Capture the cell that displays the provided text and extract its (X, Y) central coordinate. 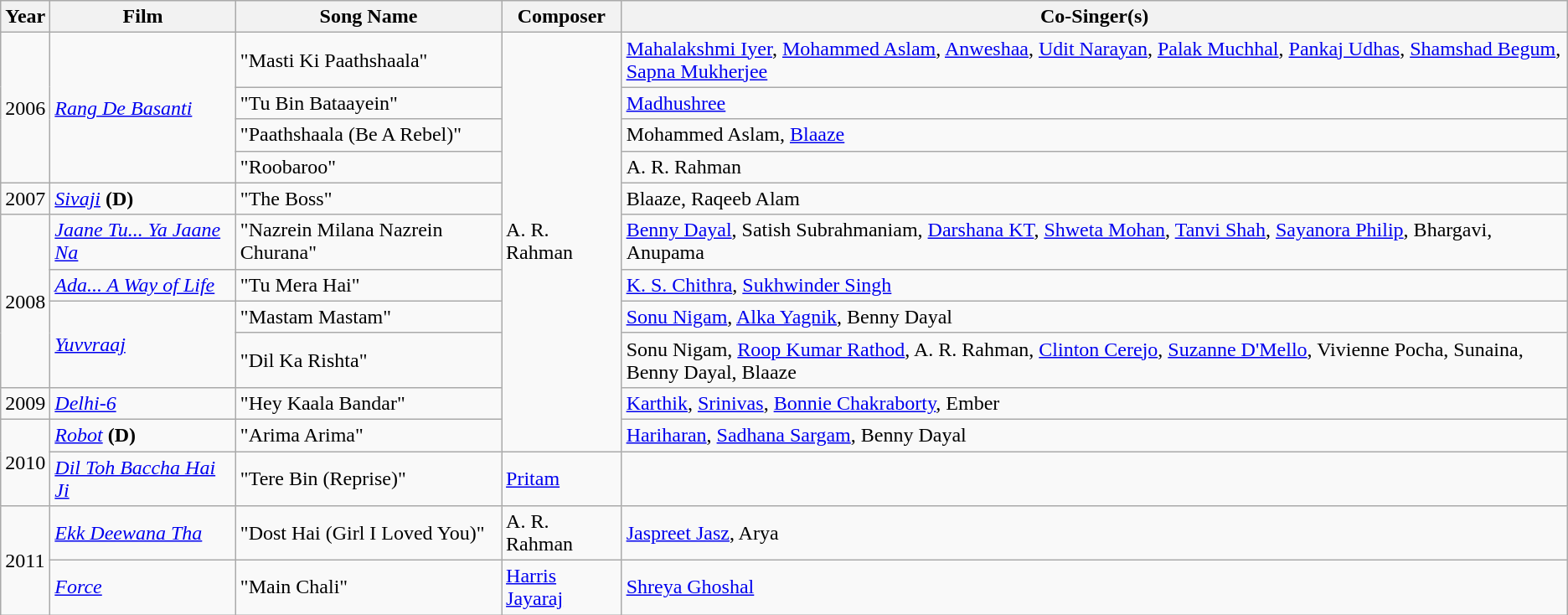
Harris Jayaraj (562, 588)
Madhushree (1094, 103)
"Mastam Mastam" (369, 317)
Song Name (369, 17)
Yuvvraaj (143, 344)
"Paathshaala (Be A Rebel)" (369, 135)
Sonu Nigam, Alka Yagnik, Benny Dayal (1094, 317)
Rang De Basanti (143, 107)
Benny Dayal, Satish Subrahmaniam, Darshana KT, Shweta Mohan, Tanvi Shah, Sayanora Philip, Bhargavi, Anupama (1094, 241)
Mohammed Aslam, Blaaze (1094, 135)
"Hey Kaala Bandar" (369, 403)
2010 (25, 463)
Karthik, Srinivas, Bonnie Chakraborty, Ember (1094, 403)
"The Boss" (369, 199)
Blaaze, Raqeeb Alam (1094, 199)
Ekk Deewana Tha (143, 533)
"Tu Bin Bataayein" (369, 103)
Ada... A Way of Life (143, 285)
"Main Chali" (369, 588)
Pritam (562, 478)
"Dost Hai (Girl I Loved You)" (369, 533)
K. S. Chithra, Sukhwinder Singh (1094, 285)
"Roobaroo" (369, 167)
Composer (562, 17)
Sivaji (D) (143, 199)
2008 (25, 301)
2007 (25, 199)
Robot (D) (143, 435)
"Tere Bin (Reprise)" (369, 478)
Delhi-6 (143, 403)
Shreya Ghoshal (1094, 588)
Co-Singer(s) (1094, 17)
Jaspreet Jasz, Arya (1094, 533)
Hariharan, Sadhana Sargam, Benny Dayal (1094, 435)
2006 (25, 107)
Force (143, 588)
Mahalakshmi Iyer, Mohammed Aslam, Anweshaa, Udit Narayan, Palak Muchhal, Pankaj Udhas, Shamshad Begum, Sapna Mukherjee (1094, 60)
Film (143, 17)
"Masti Ki Paathshaala" (369, 60)
"Dil Ka Rishta" (369, 360)
2009 (25, 403)
Jaane Tu... Ya Jaane Na (143, 241)
"Tu Mera Hai" (369, 285)
2011 (25, 561)
"Arima Arima" (369, 435)
"Nazrein Milana Nazrein Churana" (369, 241)
Sonu Nigam, Roop Kumar Rathod, A. R. Rahman, Clinton Cerejo, Suzanne D'Mello, Vivienne Pocha, Sunaina, Benny Dayal, Blaaze (1094, 360)
Dil Toh Baccha Hai Ji (143, 478)
Year (25, 17)
